From the cell containing the given text, extract its center point as (x, y) coordinate. 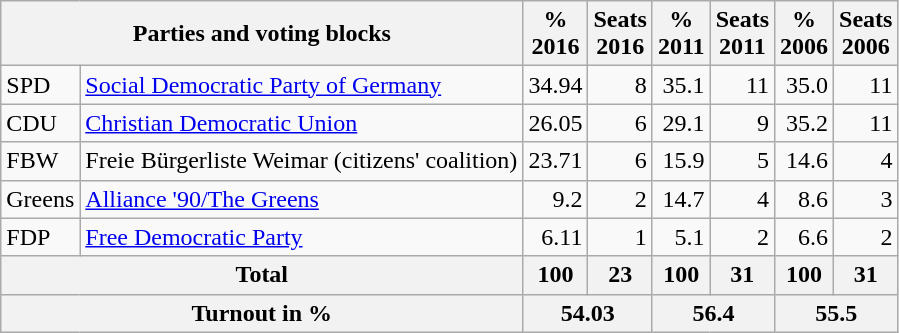
1 (620, 237)
35.0 (804, 85)
14.6 (804, 161)
6.11 (556, 237)
35.1 (681, 85)
SPD (40, 85)
9.2 (556, 199)
26.05 (556, 123)
35.2 (804, 123)
Seats2011 (742, 34)
8 (620, 85)
29.1 (681, 123)
23 (620, 275)
6.6 (804, 237)
54.03 (588, 313)
Social Democratic Party of Germany (302, 85)
Turnout in % (262, 313)
55.5 (836, 313)
Seats2016 (620, 34)
Parties and voting blocks (262, 34)
Total (262, 275)
5.1 (681, 237)
Christian Democratic Union (302, 123)
3 (866, 199)
%2011 (681, 34)
14.7 (681, 199)
5 (742, 161)
56.4 (713, 313)
Free Democratic Party (302, 237)
Freie Bürgerliste Weimar (citizens' coalition) (302, 161)
Seats2006 (866, 34)
23.71 (556, 161)
%2016 (556, 34)
Greens (40, 199)
8.6 (804, 199)
FBW (40, 161)
%2006 (804, 34)
9 (742, 123)
CDU (40, 123)
15.9 (681, 161)
34.94 (556, 85)
Alliance '90/The Greens (302, 199)
FDP (40, 237)
